For the text-containing cell, return its midpoint in [x, y] coordinate format. 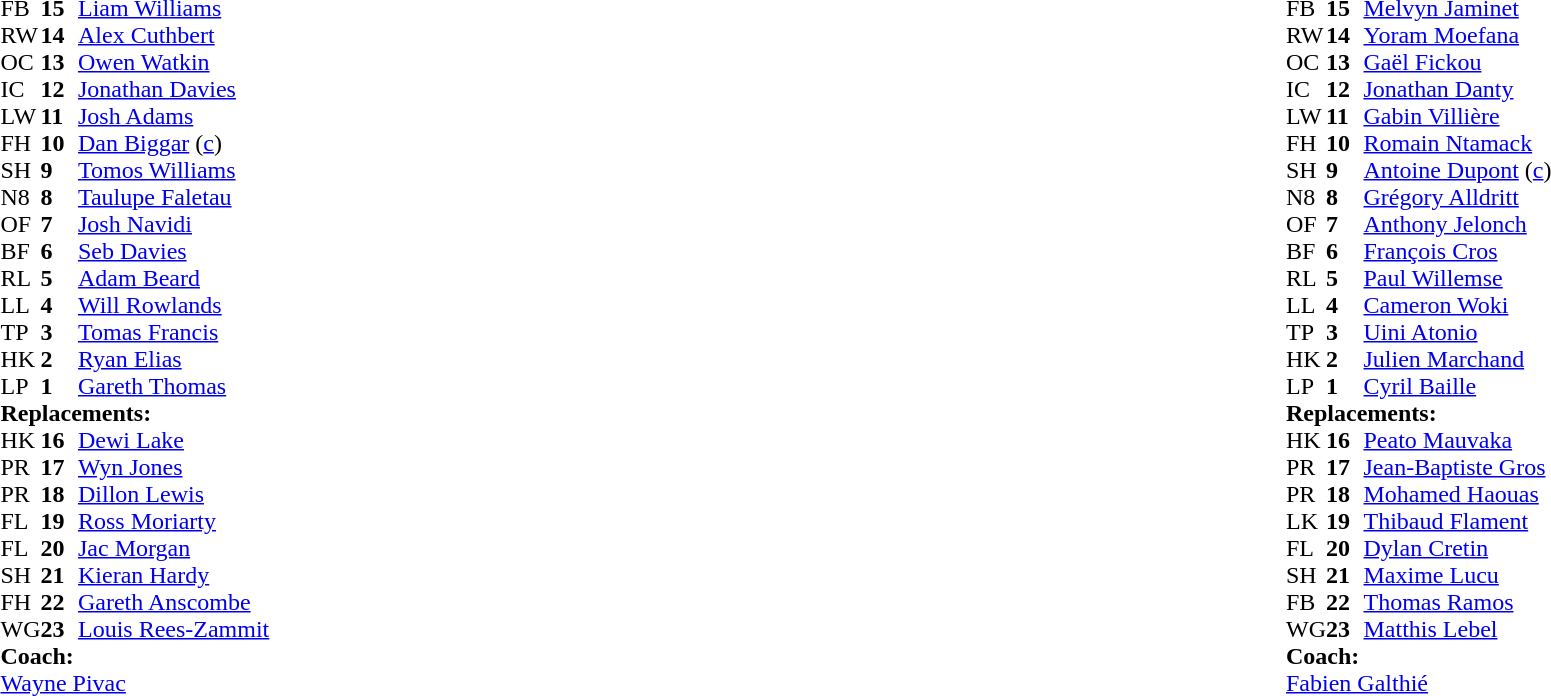
Wyn Jones [174, 468]
Dewi Lake [174, 440]
FB [1306, 602]
Josh Adams [174, 116]
Gareth Anscombe [174, 602]
Tomas Francis [174, 332]
Ross Moriarty [174, 522]
Tomos Williams [174, 170]
Dan Biggar (c) [174, 144]
Taulupe Faletau [174, 198]
Ryan Elias [174, 360]
Josh Navidi [174, 224]
Owen Watkin [174, 62]
LK [1306, 522]
Jonathan Davies [174, 90]
Seb Davies [174, 252]
Kieran Hardy [174, 576]
Dillon Lewis [174, 494]
Louis Rees-Zammit [174, 630]
Alex Cuthbert [174, 36]
Adam Beard [174, 278]
Gareth Thomas [174, 386]
Will Rowlands [174, 306]
Jac Morgan [174, 548]
